Detect which cell encompasses the target text, then output its (x, y) center coordinate. 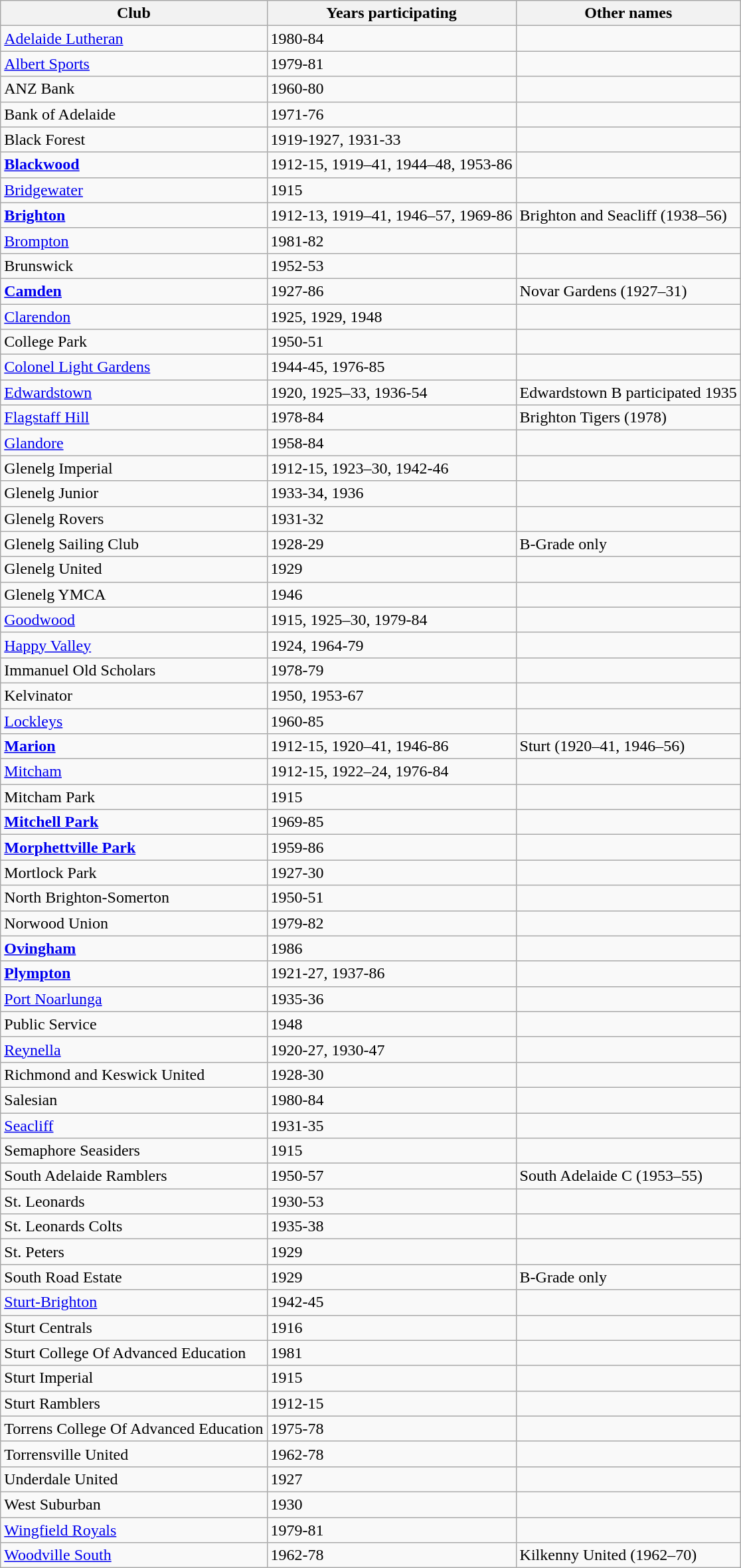
1915, 1925–30, 1979-84 (392, 620)
1916 (392, 1328)
Brompton (134, 240)
Clarendon (134, 317)
Brunswick (134, 266)
Flagstaff Hill (134, 418)
South Adelaide C (1953–55) (628, 1176)
1935-36 (392, 999)
1950, 1953-67 (392, 695)
1927-86 (392, 291)
1942-45 (392, 1302)
Seacliff (134, 1126)
1927 (392, 1479)
Lockleys (134, 721)
1912-15, 1922–24, 1976-84 (392, 772)
1912-13, 1919–41, 1946–57, 1969-86 (392, 215)
Sturt College Of Advanced Education (134, 1353)
1959-86 (392, 847)
Reynella (134, 1049)
Sturt-Brighton (134, 1302)
Glenelg Imperial (134, 468)
1960-80 (392, 89)
Plympton (134, 974)
College Park (134, 342)
1946 (392, 594)
North Brighton-Somerton (134, 898)
Underdale United (134, 1479)
St. Leonards (134, 1201)
Happy Valley (134, 645)
1986 (392, 948)
Club (134, 13)
Woodville South (134, 1555)
1981 (392, 1353)
Richmond and Keswick United (134, 1075)
1931-32 (392, 519)
1979-82 (392, 923)
Colonel Light Gardens (134, 367)
Salesian (134, 1100)
Edwardstown (134, 392)
1912-15, 1923–30, 1942-46 (392, 468)
Immanuel Old Scholars (134, 670)
1971-76 (392, 114)
1912-15 (392, 1403)
Glenelg Rovers (134, 519)
Brighton Tigers (1978) (628, 418)
Glenelg Junior (134, 493)
1950-57 (392, 1176)
Blackwood (134, 165)
1978-84 (392, 418)
Black Forest (134, 139)
Mortlock Park (134, 873)
Public Service (134, 1024)
St. Leonards Colts (134, 1227)
Glenelg United (134, 569)
Bank of Adelaide (134, 114)
Goodwood (134, 620)
Brighton (134, 215)
1925, 1929, 1948 (392, 317)
Edwardstown B participated 1935 (628, 392)
1919-1927, 1931-33 (392, 139)
Sturt (1920–41, 1946–56) (628, 746)
1960-85 (392, 721)
ANZ Bank (134, 89)
Brighton and Seacliff (1938–56) (628, 215)
1944-45, 1976-85 (392, 367)
Ovingham (134, 948)
Port Noarlunga (134, 999)
Semaphore Seasiders (134, 1151)
Kelvinator (134, 695)
Sturt Centrals (134, 1328)
Years participating (392, 13)
Novar Gardens (1927–31) (628, 291)
Other names (628, 13)
1912-15, 1919–41, 1944–48, 1953-86 (392, 165)
West Suburban (134, 1504)
1912-15, 1920–41, 1946-86 (392, 746)
1935-38 (392, 1227)
Sturt Ramblers (134, 1403)
Torrens College Of Advanced Education (134, 1429)
Mitchell Park (134, 822)
Mitcham (134, 772)
1933-34, 1936 (392, 493)
1981-82 (392, 240)
1921-27, 1937-86 (392, 974)
Norwood Union (134, 923)
1920-27, 1930-47 (392, 1049)
1952-53 (392, 266)
1927-30 (392, 873)
1958-84 (392, 443)
1930 (392, 1504)
Morphettville Park (134, 847)
Sturt Imperial (134, 1378)
Glenelg YMCA (134, 594)
St. Peters (134, 1252)
1928-30 (392, 1075)
1928-29 (392, 544)
1948 (392, 1024)
Kilkenny United (1962–70) (628, 1555)
Mitcham Park (134, 797)
Torrensville United (134, 1454)
1930-53 (392, 1201)
Wingfield Royals (134, 1529)
1920, 1925–33, 1936-54 (392, 392)
1931-35 (392, 1126)
South Road Estate (134, 1277)
1924, 1964-79 (392, 645)
1978-79 (392, 670)
Albert Sports (134, 64)
South Adelaide Ramblers (134, 1176)
Glenelg Sailing Club (134, 544)
1975-78 (392, 1429)
1969-85 (392, 822)
Adelaide Lutheran (134, 39)
Glandore (134, 443)
Bridgewater (134, 190)
Marion (134, 746)
Camden (134, 291)
